Capture the cell that displays the provided text and extract its [x, y] central coordinate. 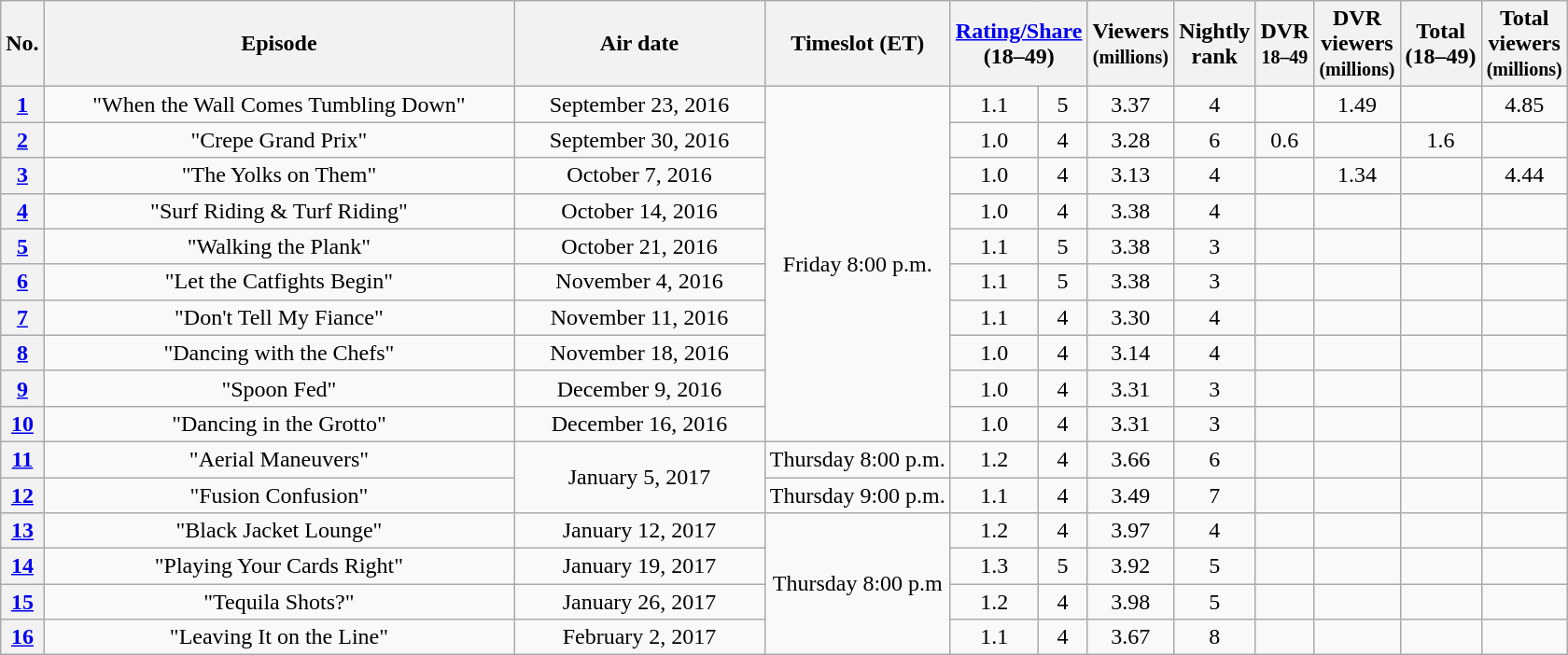
Friday 8:00 p.m. [857, 265]
4.85 [1524, 105]
October 21, 2016 [640, 246]
November 11, 2016 [640, 317]
December 9, 2016 [640, 388]
DVRviewers(millions) [1357, 44]
"Walking the Plank" [279, 246]
Thursday 9:00 p.m. [857, 495]
9 [22, 388]
"Crepe Grand Prix" [279, 140]
2 [22, 140]
10 [22, 424]
"Leaving It on the Line" [279, 637]
1.34 [1357, 175]
12 [22, 495]
16 [22, 637]
"Don't Tell My Fiance" [279, 317]
October 14, 2016 [640, 211]
Air date [640, 44]
November 4, 2016 [640, 282]
3.30 [1131, 317]
Nightlyrank [1215, 44]
15 [22, 602]
Thursday 8:00 p.m [857, 584]
3.49 [1131, 495]
"Tequila Shots?" [279, 602]
Total(18–49) [1441, 44]
"Black Jacket Lounge" [279, 531]
DVR 18–49 [1284, 44]
3.97 [1131, 531]
Thursday 8:00 p.m. [857, 459]
November 18, 2016 [640, 353]
"Dancing with the Chefs" [279, 353]
Timeslot (ET) [857, 44]
1.3 [994, 566]
1.49 [1357, 105]
"Let the Catfights Begin" [279, 282]
14 [22, 566]
January 12, 2017 [640, 531]
13 [22, 531]
3.66 [1131, 459]
December 16, 2016 [640, 424]
3.13 [1131, 175]
0.6 [1284, 140]
3.98 [1131, 602]
1 [22, 105]
"Surf Riding & Turf Riding" [279, 211]
"Spoon Fed" [279, 388]
3.37 [1131, 105]
3.92 [1131, 566]
October 7, 2016 [640, 175]
"When the Wall Comes Tumbling Down" [279, 105]
Totalviewers(millions) [1524, 44]
3.14 [1131, 353]
Rating/Share(18–49) [1019, 44]
January 26, 2017 [640, 602]
Viewers(millions) [1131, 44]
3.67 [1131, 637]
"Aerial Maneuvers" [279, 459]
"Playing Your Cards Right" [279, 566]
February 2, 2017 [640, 637]
No. [22, 44]
September 30, 2016 [640, 140]
January 5, 2017 [640, 477]
September 23, 2016 [640, 105]
1.6 [1441, 140]
11 [22, 459]
January 19, 2017 [640, 566]
"Fusion Confusion" [279, 495]
Episode [279, 44]
"The Yolks on Them" [279, 175]
4.44 [1524, 175]
"Dancing in the Grotto" [279, 424]
3.28 [1131, 140]
